Return (x, y) of the center of cell containing provided text 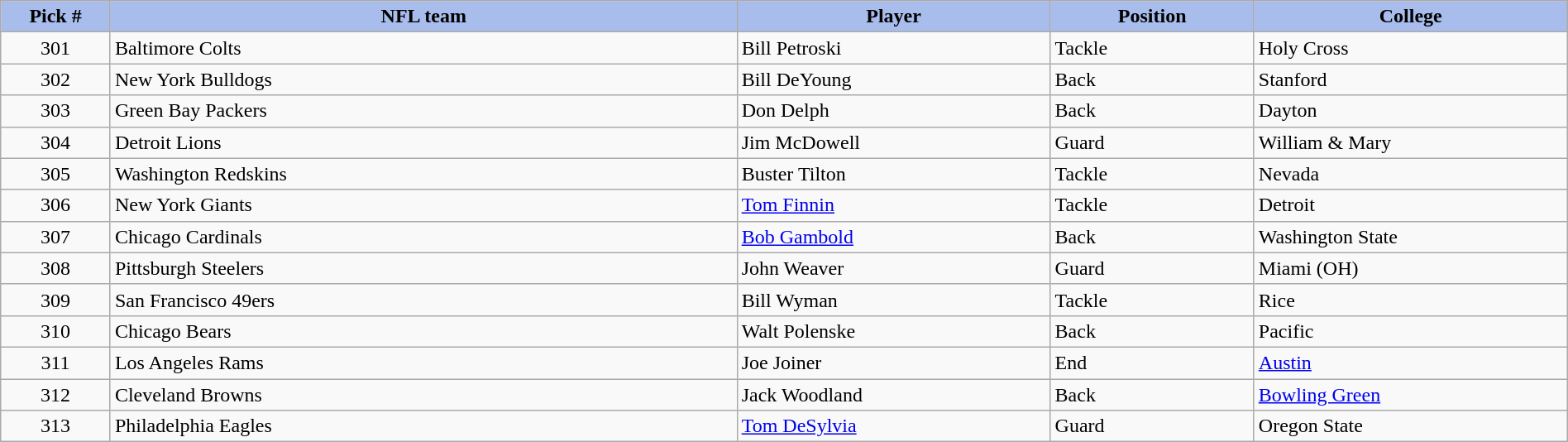
New York Giants (423, 205)
312 (56, 395)
Rice (1411, 300)
Dayton (1411, 111)
Green Bay Packers (423, 111)
Miami (OH) (1411, 268)
Chicago Cardinals (423, 237)
San Francisco 49ers (423, 300)
Jack Woodland (893, 395)
Position (1152, 17)
Holy Cross (1411, 48)
Buster Tilton (893, 174)
308 (56, 268)
313 (56, 426)
Austin (1411, 363)
End (1152, 363)
301 (56, 48)
Baltimore Colts (423, 48)
Detroit (1411, 205)
Cleveland Browns (423, 395)
Tom Finnin (893, 205)
Washington Redskins (423, 174)
309 (56, 300)
William & Mary (1411, 142)
307 (56, 237)
Bob Gambold (893, 237)
306 (56, 205)
Bill Wyman (893, 300)
Philadelphia Eagles (423, 426)
Pacific (1411, 331)
303 (56, 111)
305 (56, 174)
Don Delph (893, 111)
Detroit Lions (423, 142)
Washington State (1411, 237)
310 (56, 331)
New York Bulldogs (423, 79)
John Weaver (893, 268)
Stanford (1411, 79)
Nevada (1411, 174)
NFL team (423, 17)
Walt Polenske (893, 331)
311 (56, 363)
Bill Petroski (893, 48)
Oregon State (1411, 426)
304 (56, 142)
College (1411, 17)
302 (56, 79)
Bill DeYoung (893, 79)
Joe Joiner (893, 363)
Pittsburgh Steelers (423, 268)
Player (893, 17)
Jim McDowell (893, 142)
Chicago Bears (423, 331)
Tom DeSylvia (893, 426)
Los Angeles Rams (423, 363)
Bowling Green (1411, 395)
Pick # (56, 17)
